For the text-containing cell, return its midpoint in (X, Y) coordinate format. 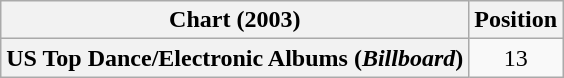
13 (516, 58)
Position (516, 20)
US Top Dance/Electronic Albums (Billboard) (235, 58)
Chart (2003) (235, 20)
